Detect which cell encompasses the target text, then output its [x, y] center coordinate. 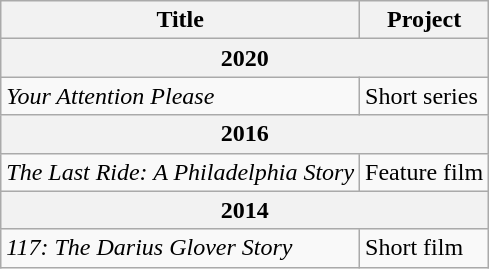
2020 [245, 58]
The Last Ride: A Philadelphia Story [180, 172]
Short film [424, 248]
Your Attention Please [180, 96]
Short series [424, 96]
Title [180, 20]
Feature film [424, 172]
Project [424, 20]
117: The Darius Glover Story [180, 248]
2016 [245, 134]
2014 [245, 210]
